Scan for the cell matching the given text and deliver its [x, y] coordinate at center. 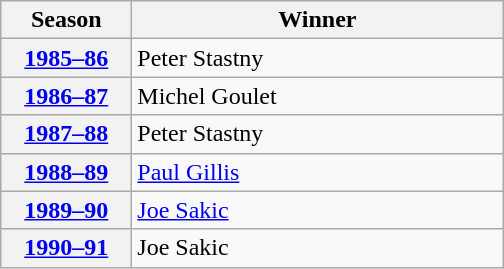
1990–91 [66, 248]
Michel Goulet [318, 96]
1985–86 [66, 58]
1989–90 [66, 210]
1988–89 [66, 172]
Season [66, 20]
1987–88 [66, 134]
1986–87 [66, 96]
Paul Gillis [318, 172]
Winner [318, 20]
